Find where the given text appears and provide that cell's center as [X, Y] coordinate. 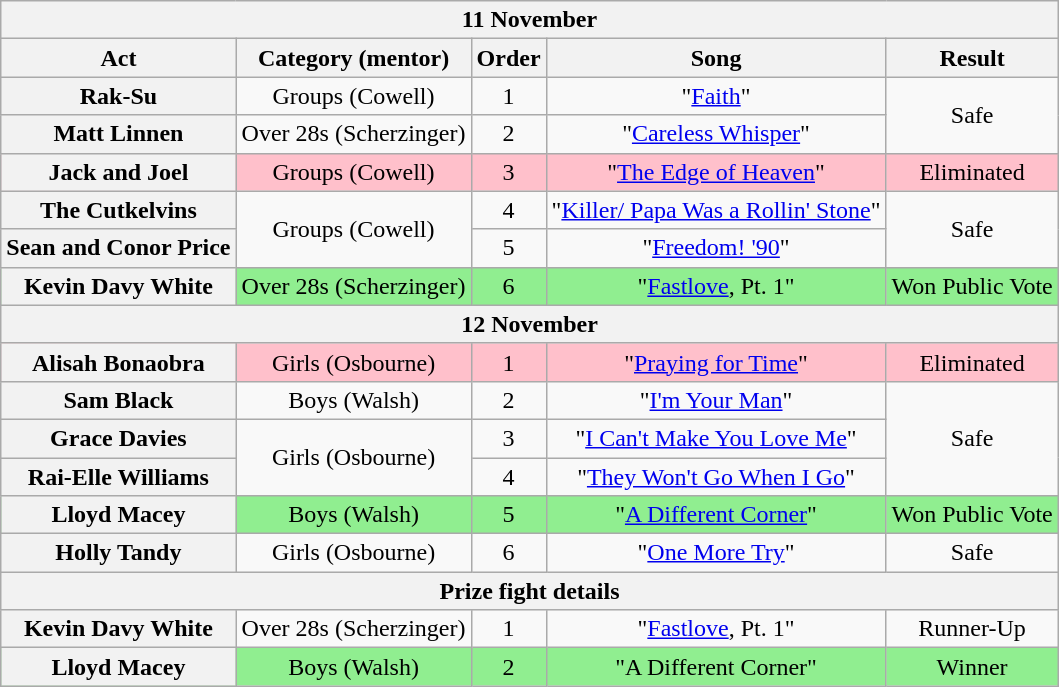
"Faith" [716, 96]
"One More Try" [716, 553]
Holly Tandy [118, 553]
"Freedom! '90" [716, 248]
Rai-Elle Williams [118, 477]
"The Edge of Heaven" [716, 172]
Category (mentor) [354, 58]
Song [716, 58]
Grace Davies [118, 438]
Prize fight details [530, 591]
"I Can't Make You Love Me" [716, 438]
Jack and Joel [118, 172]
Matt Linnen [118, 134]
12 November [530, 324]
"I'm Your Man" [716, 400]
Winner [972, 667]
"They Won't Go When I Go" [716, 477]
Order [508, 58]
Act [118, 58]
Sam Black [118, 400]
"Killer/ Papa Was a Rollin' Stone" [716, 210]
The Cutkelvins [118, 210]
Result [972, 58]
"Praying for Time" [716, 362]
Sean and Conor Price [118, 248]
11 November [530, 20]
Runner-Up [972, 629]
Rak-Su [118, 96]
Alisah Bonaobra [118, 362]
"Careless Whisper" [716, 134]
